Identify which cell holds the provided text, then report its (X, Y) central coordinate. 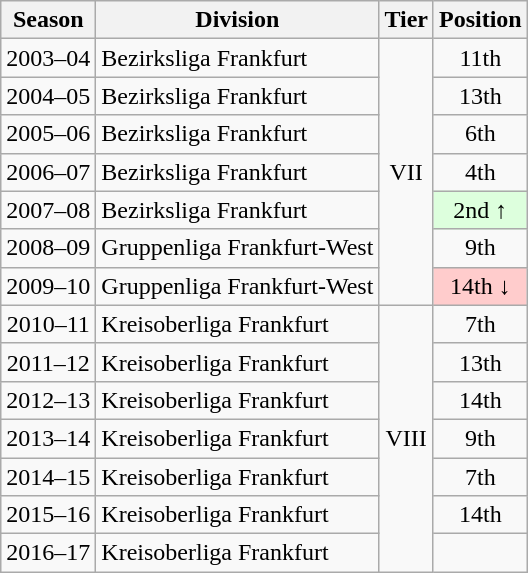
2014–15 (48, 477)
Position (480, 20)
2013–14 (48, 438)
14th ↓ (480, 286)
2009–10 (48, 286)
11th (480, 58)
Season (48, 20)
VII (406, 172)
2005–06 (48, 134)
2nd ↑ (480, 210)
Division (238, 20)
2016–17 (48, 553)
2011–12 (48, 362)
2010–11 (48, 324)
2007–08 (48, 210)
6th (480, 134)
2008–09 (48, 248)
VIII (406, 438)
2003–04 (48, 58)
2015–16 (48, 515)
2004–05 (48, 96)
Tier (406, 20)
4th (480, 172)
2012–13 (48, 400)
2006–07 (48, 172)
